Search for the cell housing the specified text and yield its (x, y) center coordinate. 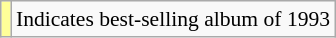
Indicates best-selling album of 1993 (173, 19)
